Identify which cell holds the provided text, then report its (X, Y) central coordinate. 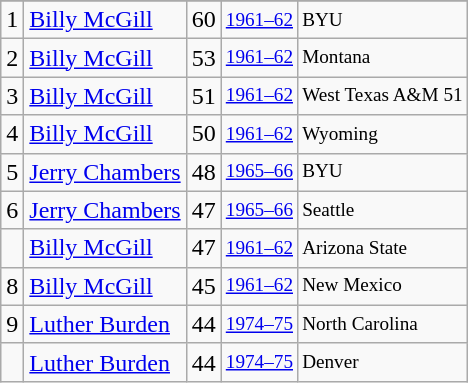
53 (204, 58)
Denver (383, 362)
Wyoming (383, 134)
North Carolina (383, 324)
50 (204, 134)
2 (12, 58)
1 (12, 20)
9 (12, 324)
5 (12, 172)
Montana (383, 58)
4 (12, 134)
New Mexico (383, 286)
8 (12, 286)
Arizona State (383, 248)
45 (204, 286)
51 (204, 96)
West Texas A&M 51 (383, 96)
3 (12, 96)
60 (204, 20)
6 (12, 210)
Seattle (383, 210)
48 (204, 172)
